Extract the [X, Y] coordinate from the center of the cell holding the provided text.  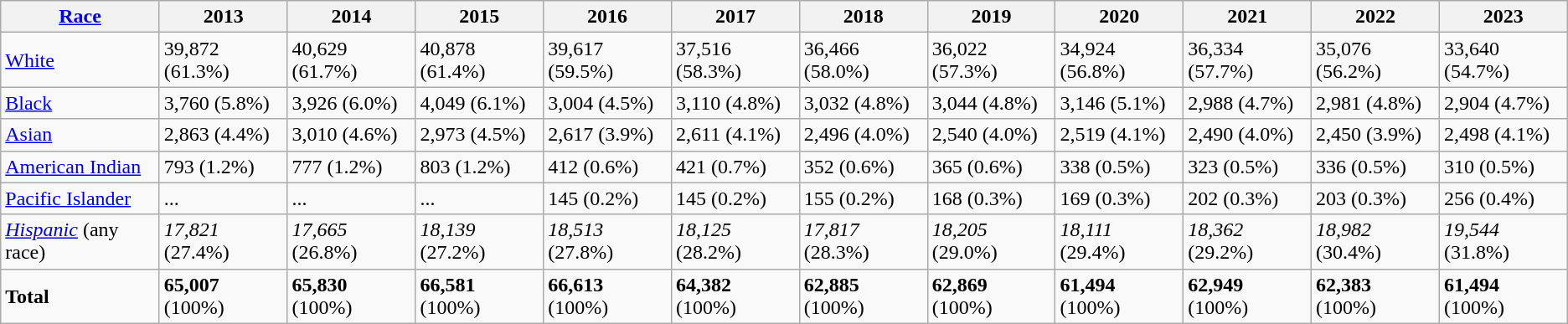
323 (0.5%) [1248, 167]
3,926 (6.0%) [352, 103]
2013 [223, 17]
39,617 (59.5%) [608, 60]
421 (0.7%) [735, 167]
62,949 (100%) [1248, 296]
Asian [80, 135]
2,519 (4.1%) [1119, 135]
Pacific Islander [80, 198]
Race [80, 17]
18,362 (29.2%) [1248, 241]
2016 [608, 17]
793 (1.2%) [223, 167]
Black [80, 103]
34,924 (56.8%) [1119, 60]
169 (0.3%) [1119, 198]
412 (0.6%) [608, 167]
2,981 (4.8%) [1375, 103]
2,611 (4.1%) [735, 135]
40,629 (61.7%) [352, 60]
2,498 (4.1%) [1503, 135]
310 (0.5%) [1503, 167]
2017 [735, 17]
39,872 (61.3%) [223, 60]
2023 [1503, 17]
2014 [352, 17]
62,885 (100%) [863, 296]
Hispanic (any race) [80, 241]
62,383 (100%) [1375, 296]
36,022 (57.3%) [992, 60]
2,540 (4.0%) [992, 135]
2,904 (4.7%) [1503, 103]
18,513 (27.8%) [608, 241]
2,973 (4.5%) [479, 135]
3,044 (4.8%) [992, 103]
18,125 (28.2%) [735, 241]
33,640 (54.7%) [1503, 60]
365 (0.6%) [992, 167]
Total [80, 296]
2015 [479, 17]
168 (0.3%) [992, 198]
2018 [863, 17]
64,382 (100%) [735, 296]
2020 [1119, 17]
2,496 (4.0%) [863, 135]
35,076 (56.2%) [1375, 60]
336 (0.5%) [1375, 167]
62,869 (100%) [992, 296]
17,821 (27.4%) [223, 241]
2019 [992, 17]
36,466 (58.0%) [863, 60]
203 (0.3%) [1375, 198]
155 (0.2%) [863, 198]
19,544 (31.8%) [1503, 241]
American Indian [80, 167]
2,617 (3.9%) [608, 135]
803 (1.2%) [479, 167]
65,830 (100%) [352, 296]
3,010 (4.6%) [352, 135]
2,490 (4.0%) [1248, 135]
777 (1.2%) [352, 167]
2,450 (3.9%) [1375, 135]
37,516 (58.3%) [735, 60]
2022 [1375, 17]
White [80, 60]
2,863 (4.4%) [223, 135]
3,004 (4.5%) [608, 103]
3,032 (4.8%) [863, 103]
338 (0.5%) [1119, 167]
3,146 (5.1%) [1119, 103]
18,205 (29.0%) [992, 241]
2,988 (4.7%) [1248, 103]
36,334 (57.7%) [1248, 60]
65,007 (100%) [223, 296]
4,049 (6.1%) [479, 103]
17,665 (26.8%) [352, 241]
18,982 (30.4%) [1375, 241]
18,139 (27.2%) [479, 241]
352 (0.6%) [863, 167]
3,760 (5.8%) [223, 103]
66,613 (100%) [608, 296]
18,111 (29.4%) [1119, 241]
2021 [1248, 17]
202 (0.3%) [1248, 198]
3,110 (4.8%) [735, 103]
66,581 (100%) [479, 296]
40,878 (61.4%) [479, 60]
256 (0.4%) [1503, 198]
17,817 (28.3%) [863, 241]
